Pinpoint the cell where the given text exists, returning its [X, Y] midpoint coordinate. 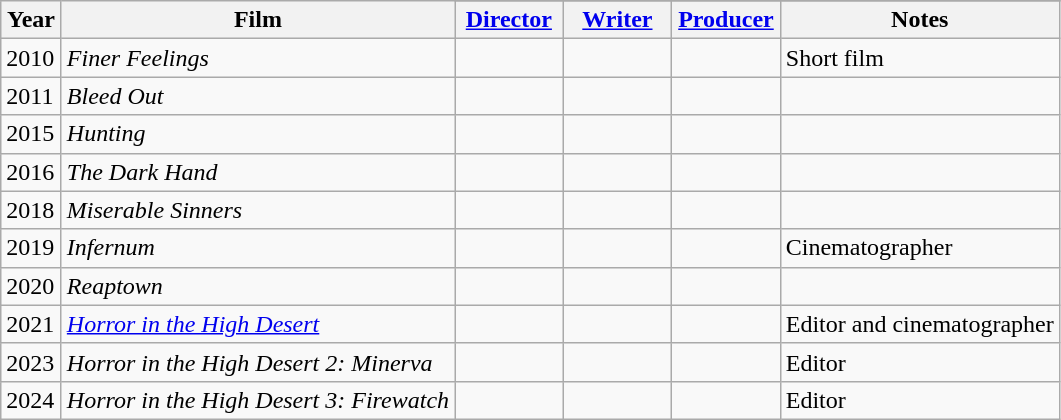
Infernum [258, 248]
Bleed Out [258, 96]
2010 [32, 58]
2016 [32, 172]
Horror in the High Desert [258, 324]
Finer Feelings [258, 58]
2021 [32, 324]
Editor and cinematographer [920, 324]
2015 [32, 134]
2011 [32, 96]
Miserable Sinners [258, 210]
Producer [726, 20]
Horror in the High Desert 2: Minerva [258, 362]
Film [258, 20]
Horror in the High Desert 3: Firewatch [258, 400]
Notes [920, 20]
2020 [32, 286]
2024 [32, 400]
2019 [32, 248]
2023 [32, 362]
Writer [618, 20]
Year [32, 20]
Short film [920, 58]
2018 [32, 210]
Hunting [258, 134]
Cinematographer [920, 248]
The Dark Hand [258, 172]
Director [510, 20]
Reaptown [258, 286]
